Detect which cell encompasses the target text, then output its [X, Y] center coordinate. 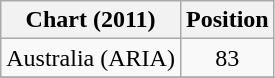
Chart (2011) [91, 20]
Australia (ARIA) [91, 58]
Position [227, 20]
83 [227, 58]
